Return the (X, Y) coordinate for the center point of the cell that contains the specified text.  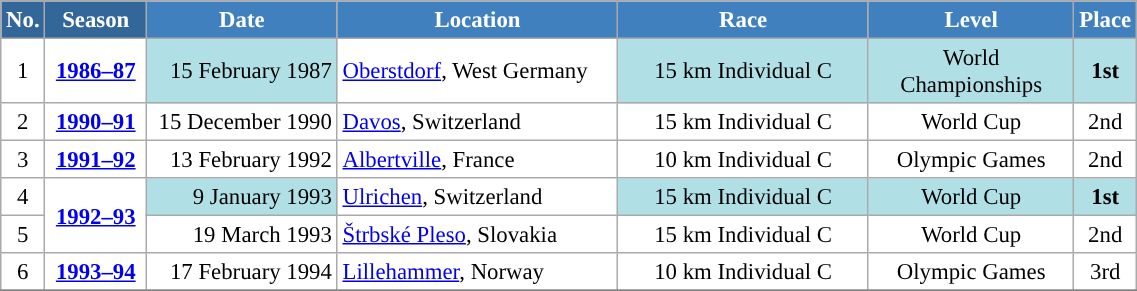
1992–93 (96, 216)
3 (23, 160)
1991–92 (96, 160)
Davos, Switzerland (478, 122)
5 (23, 235)
1990–91 (96, 122)
15 December 1990 (242, 122)
4 (23, 197)
13 February 1992 (242, 160)
9 January 1993 (242, 197)
Place (1105, 20)
Season (96, 20)
World Championships (971, 72)
Olympic Games (971, 160)
2 (23, 122)
Date (242, 20)
Ulrichen, Switzerland (478, 197)
1986–87 (96, 72)
19 March 1993 (242, 235)
15 February 1987 (242, 72)
10 km Individual C (744, 160)
Oberstdorf, West Germany (478, 72)
1 (23, 72)
Štrbské Pleso, Slovakia (478, 235)
No. (23, 20)
Albertville, France (478, 160)
Race (744, 20)
Location (478, 20)
Level (971, 20)
